Provide the (x, y) coordinate of the cell's center where the given text is located.  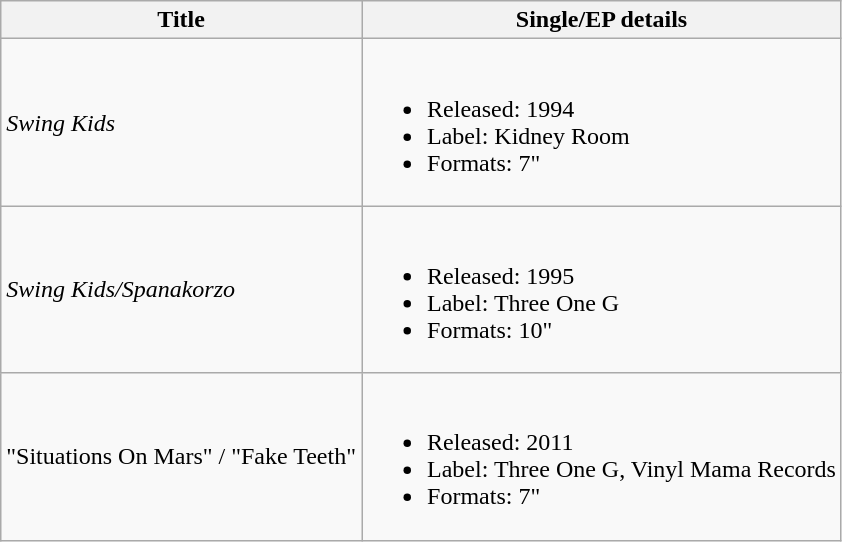
Swing Kids (182, 122)
Released: 2011Label: Three One G, Vinyl Mama RecordsFormats: 7" (602, 456)
Single/EP details (602, 20)
"Situations On Mars" / "Fake Teeth" (182, 456)
Released: 1994Label: Kidney RoomFormats: 7" (602, 122)
Swing Kids/Spanakorzo (182, 290)
Released: 1995Label: Three One GFormats: 10" (602, 290)
Title (182, 20)
